For the text-containing cell, return its midpoint in (x, y) coordinate format. 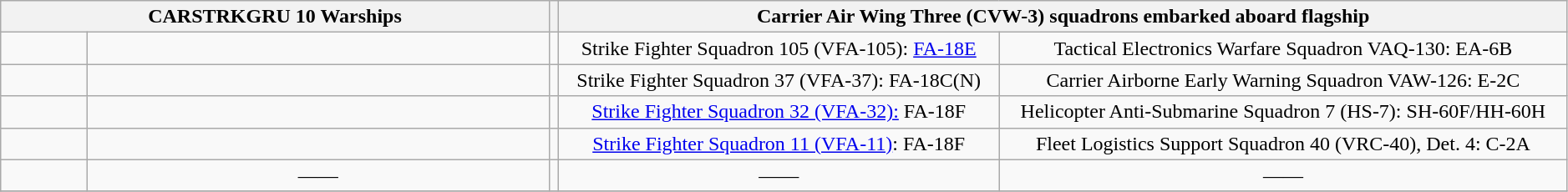
Strike Fighter Squadron 11 (VFA-11): FA-18F (779, 144)
Strike Fighter Squadron 37 (VFA-37): FA-18C(N) (779, 80)
Carrier Airborne Early Warning Squadron VAW-126: E-2C (1283, 80)
Strike Fighter Squadron 32 (VFA-32): FA-18F (779, 112)
Helicopter Anti-Submarine Squadron 7 (HS-7): SH-60F/HH-60H (1283, 112)
Carrier Air Wing Three (CVW-3) squadrons embarked aboard flagship (1063, 17)
CARSTRKGRU 10 Warships (275, 17)
Fleet Logistics Support Squadron 40 (VRC-40), Det. 4: C-2A (1283, 144)
Strike Fighter Squadron 105 (VFA-105): FA-18E (779, 48)
Tactical Electronics Warfare Squadron VAQ-130: EA-6B (1283, 48)
